Provide the (X, Y) coordinate of the cell's center where the given text is located.  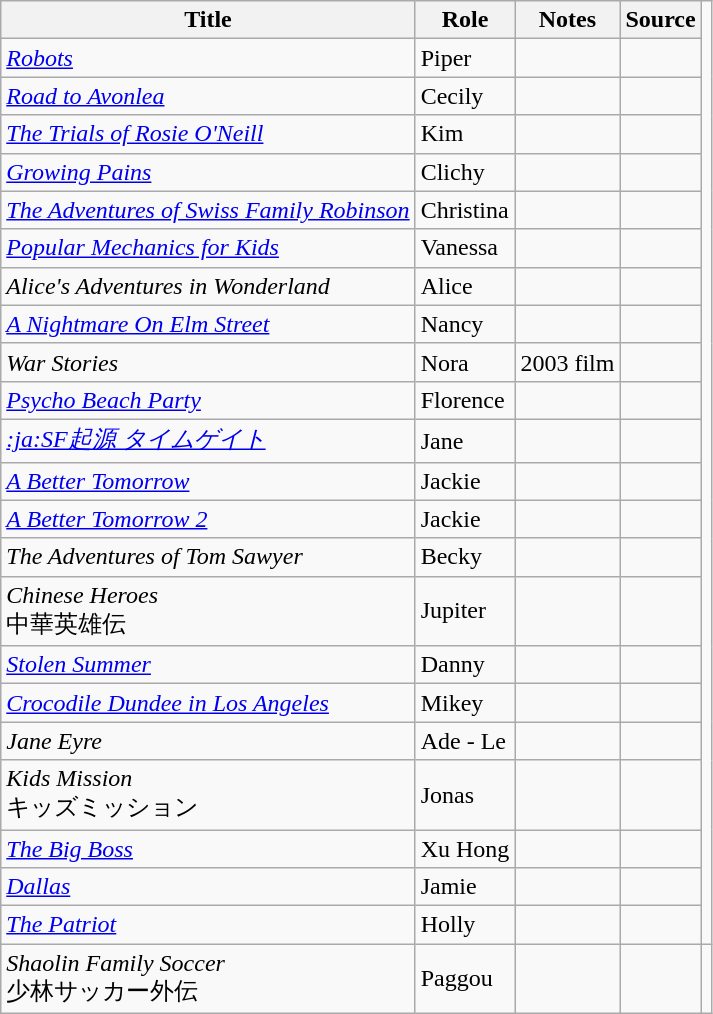
Dallas (208, 887)
The Patriot (208, 925)
Christina (465, 210)
Jamie (465, 887)
Role (465, 20)
Alice's Adventures in Wonderland (208, 286)
Jane Eyre (208, 741)
Mikey (465, 703)
Holly (465, 925)
The Trials of Rosie O'Neill (208, 134)
Nancy (465, 324)
Kim (465, 134)
Piper (465, 58)
Florence (465, 400)
Popular Mechanics for Kids (208, 248)
A Better Tomorrow 2 (208, 519)
Xu Hong (465, 849)
Chinese Heroes中華英雄伝 (208, 611)
Shaolin Family Soccer少林サッカー外伝 (208, 979)
War Stories (208, 362)
Danny (465, 665)
Notes (568, 20)
The Adventures of Tom Sawyer (208, 557)
Ade - Le (465, 741)
The Big Boss (208, 849)
The Adventures of Swiss Family Robinson (208, 210)
Clichy (465, 172)
Nora (465, 362)
Kids Missionキッズミッション (208, 795)
Growing Pains (208, 172)
Psycho Beach Party (208, 400)
Title (208, 20)
A Better Tomorrow (208, 481)
Vanessa (465, 248)
Alice (465, 286)
Jonas (465, 795)
Stolen Summer (208, 665)
Becky (465, 557)
Jupiter (465, 611)
A Nightmare On Elm Street (208, 324)
:ja:SF起源 タイムゲイト (208, 440)
Crocodile Dundee in Los Angeles (208, 703)
2003 film (568, 362)
Cecily (465, 96)
Road to Avonlea (208, 96)
Robots (208, 58)
Jane (465, 440)
Paggou (465, 979)
Source (660, 20)
